Detect which cell encompasses the target text, then output its (X, Y) center coordinate. 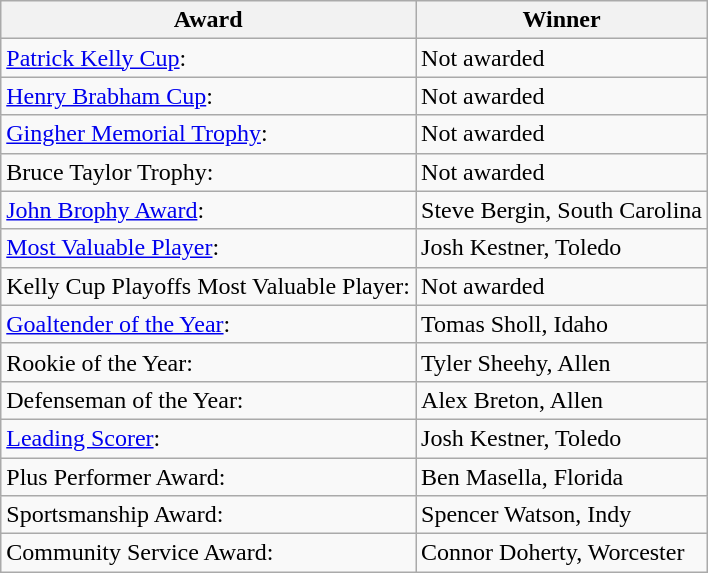
Henry Brabham Cup: (208, 96)
Patrick Kelly Cup: (208, 58)
Plus Performer Award: (208, 477)
Rookie of the Year: (208, 362)
Connor Doherty, Worcester (562, 553)
Leading Scorer: (208, 438)
Alex Breton, Allen (562, 400)
Ben Masella, Florida (562, 477)
Bruce Taylor Trophy: (208, 172)
Tomas Sholl, Idaho (562, 324)
Steve Bergin, South Carolina (562, 210)
John Brophy Award: (208, 210)
Spencer Watson, Indy (562, 515)
Kelly Cup Playoffs Most Valuable Player: (208, 286)
Community Service Award: (208, 553)
Most Valuable Player: (208, 248)
Tyler Sheehy, Allen (562, 362)
Winner (562, 20)
Sportsmanship Award: (208, 515)
Defenseman of the Year: (208, 400)
Gingher Memorial Trophy: (208, 134)
Award (208, 20)
Goaltender of the Year: (208, 324)
